Identify which cell holds the provided text, then report its (X, Y) central coordinate. 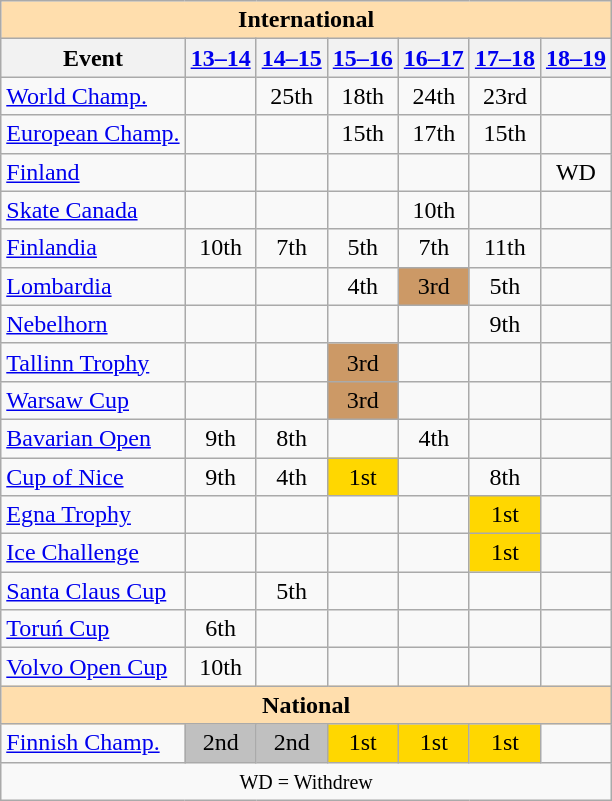
WD (576, 172)
Tallinn Trophy (93, 362)
Lombardia (93, 286)
14–15 (292, 58)
16–17 (434, 58)
World Champ. (93, 96)
Skate Canada (93, 210)
13–14 (220, 58)
Finlandia (93, 248)
6th (220, 629)
17th (434, 134)
25th (292, 96)
Nebelhorn (93, 324)
Toruń Cup (93, 629)
Bavarian Open (93, 438)
Santa Claus Cup (93, 591)
Warsaw Cup (93, 400)
18–19 (576, 58)
23rd (504, 96)
Ice Challenge (93, 553)
Egna Trophy (93, 515)
18th (362, 96)
24th (434, 96)
Event (93, 58)
WD = Withdrew (306, 781)
11th (504, 248)
17–18 (504, 58)
Cup of Nice (93, 477)
Finnish Champ. (93, 743)
European Champ. (93, 134)
National (306, 705)
15–16 (362, 58)
International (306, 20)
Volvo Open Cup (93, 667)
Finland (93, 172)
